Extract the (X, Y) coordinate from the center of the cell holding the provided text.  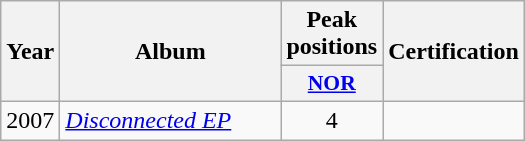
NOR (332, 84)
Disconnected EP (170, 120)
4 (332, 120)
Year (30, 52)
2007 (30, 120)
Album (170, 52)
Certification (454, 52)
Peak positions (332, 34)
